Determine the (x, y) coordinate at the center of the cell enclosing the given text.  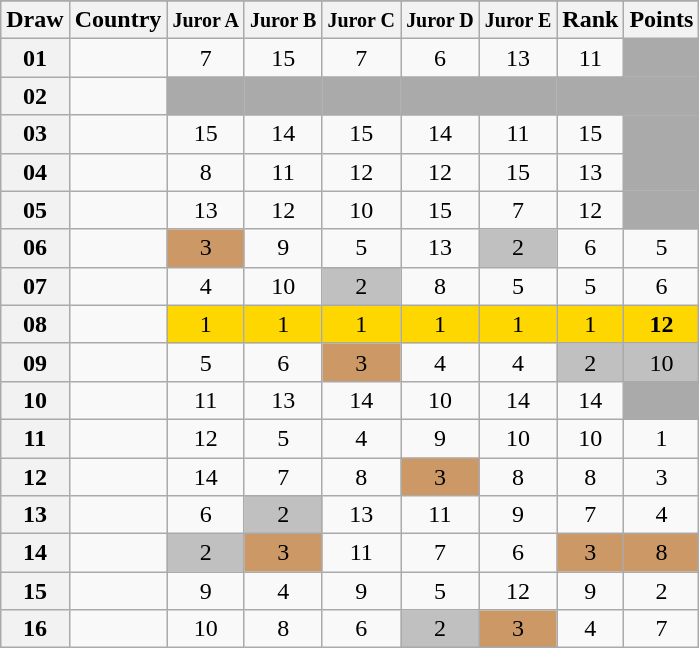
03 (35, 134)
09 (35, 362)
08 (35, 324)
06 (35, 248)
Juror A (206, 20)
16 (35, 629)
Draw (35, 20)
Points (662, 20)
Country (118, 20)
Juror E (518, 20)
04 (35, 172)
Juror C (362, 20)
05 (35, 210)
01 (35, 58)
07 (35, 286)
Rank (590, 20)
02 (35, 96)
Juror D (440, 20)
Juror B (283, 20)
